Detect which cell encompasses the target text, then output its [x, y] center coordinate. 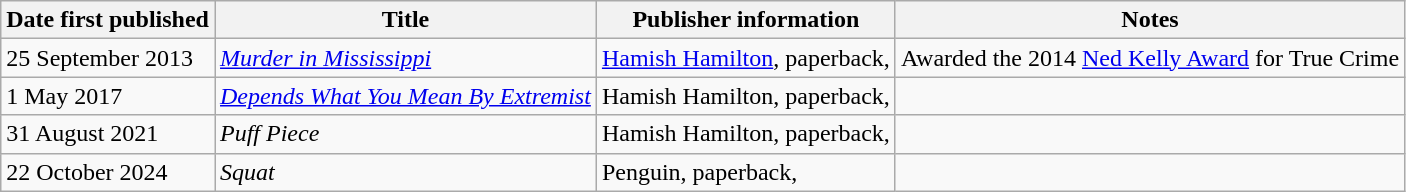
Penguin, paperback, [746, 172]
Murder in Mississippi [405, 58]
Squat [405, 172]
1 May 2017 [108, 96]
25 September 2013 [108, 58]
Notes [1150, 20]
22 October 2024 [108, 172]
Publisher information [746, 20]
Depends What You Mean By Extremist [405, 96]
Awarded the 2014 Ned Kelly Award for True Crime [1150, 58]
31 August 2021 [108, 134]
Date first published [108, 20]
Title [405, 20]
Puff Piece [405, 134]
